Detect which cell encompasses the target text, then output its (x, y) center coordinate. 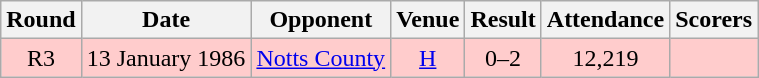
Scorers (714, 20)
13 January 1986 (166, 58)
Result (503, 20)
Opponent (321, 20)
Notts County (321, 58)
Attendance (605, 20)
0–2 (503, 58)
H (428, 58)
Date (166, 20)
Round (41, 20)
Venue (428, 20)
R3 (41, 58)
12,219 (605, 58)
